Return (x, y) of the center of cell containing provided text 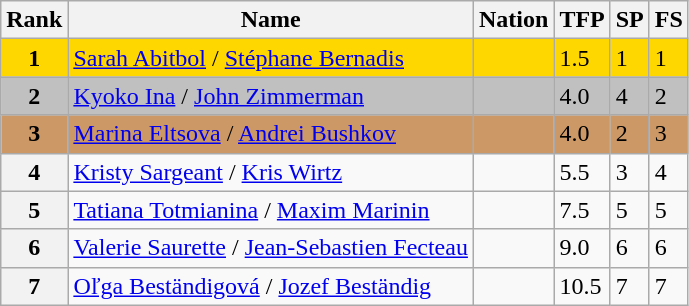
Kristy Sargeant / Kris Wirtz (271, 172)
10.5 (582, 286)
5.5 (582, 172)
Rank (34, 20)
9.0 (582, 248)
Valerie Saurette / Jean-Sebastien Fecteau (271, 248)
1.5 (582, 58)
7.5 (582, 210)
Oľga Beständigová / Jozef Beständig (271, 286)
SP (630, 20)
Marina Eltsova / Andrei Bushkov (271, 134)
Sarah Abitbol / Stéphane Bernadis (271, 58)
Name (271, 20)
Tatiana Totmianina / Maxim Marinin (271, 210)
Nation (513, 20)
TFP (582, 20)
Kyoko Ina / John Zimmerman (271, 96)
FS (668, 20)
